Determine the [x, y] coordinate at the center of the cell enclosing the given text.  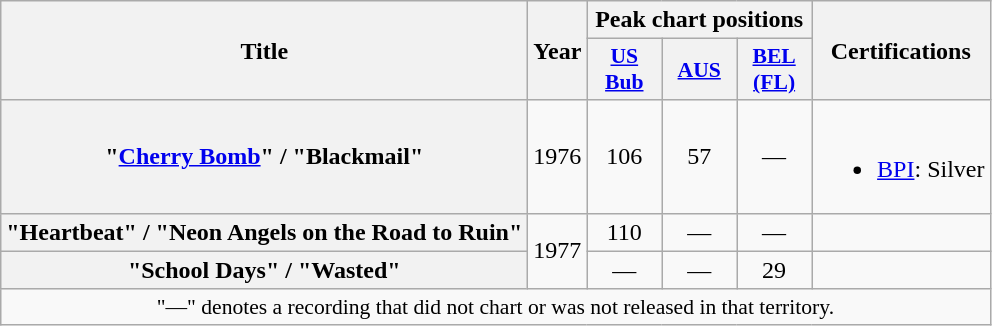
1976 [558, 156]
USBub [624, 70]
"Cherry Bomb" / "Blackmail" [264, 156]
BPI: Silver [901, 156]
106 [624, 156]
1977 [558, 251]
110 [624, 232]
"—" denotes a recording that did not chart or was not released in that territory. [496, 307]
Title [264, 50]
BEL(FL) [774, 70]
Year [558, 50]
Certifications [901, 50]
"Heartbeat" / "Neon Angels on the Road to Ruin" [264, 232]
57 [700, 156]
AUS [700, 70]
Peak chart positions [700, 20]
29 [774, 270]
"School Days" / "Wasted" [264, 270]
